Find where the given text appears and provide that cell's center as (X, Y) coordinate. 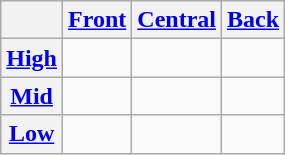
Mid (32, 96)
Central (177, 20)
Front (98, 20)
Low (32, 134)
Back (254, 20)
High (32, 58)
